Return the [x, y] coordinate for the center point of the cell that contains the specified text.  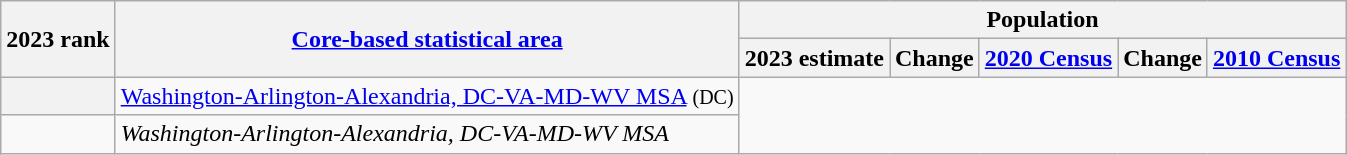
Core-based statistical area [427, 39]
Population [1042, 20]
2023 rank [58, 39]
Washington-Arlington-Alexandria, DC-VA-MD-WV MSA (DC) [427, 96]
Washington-Arlington-Alexandria, DC-VA-MD-WV MSA [427, 134]
2010 Census [1276, 58]
2023 estimate [814, 58]
2020 Census [1048, 58]
